Determine the (x, y) coordinate at the center of the cell enclosing the given text.  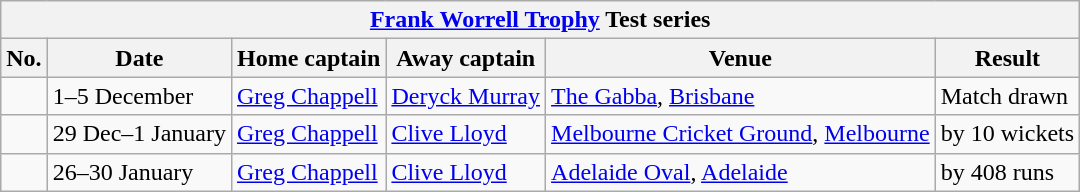
by 408 runs (1007, 172)
1–5 December (139, 96)
No. (24, 58)
The Gabba, Brisbane (741, 96)
Date (139, 58)
Match drawn (1007, 96)
Away captain (466, 58)
Adelaide Oval, Adelaide (741, 172)
Home captain (308, 58)
Melbourne Cricket Ground, Melbourne (741, 134)
Frank Worrell Trophy Test series (540, 20)
26–30 January (139, 172)
29 Dec–1 January (139, 134)
Result (1007, 58)
Deryck Murray (466, 96)
Venue (741, 58)
by 10 wickets (1007, 134)
